For the text-containing cell, return its midpoint in (X, Y) coordinate format. 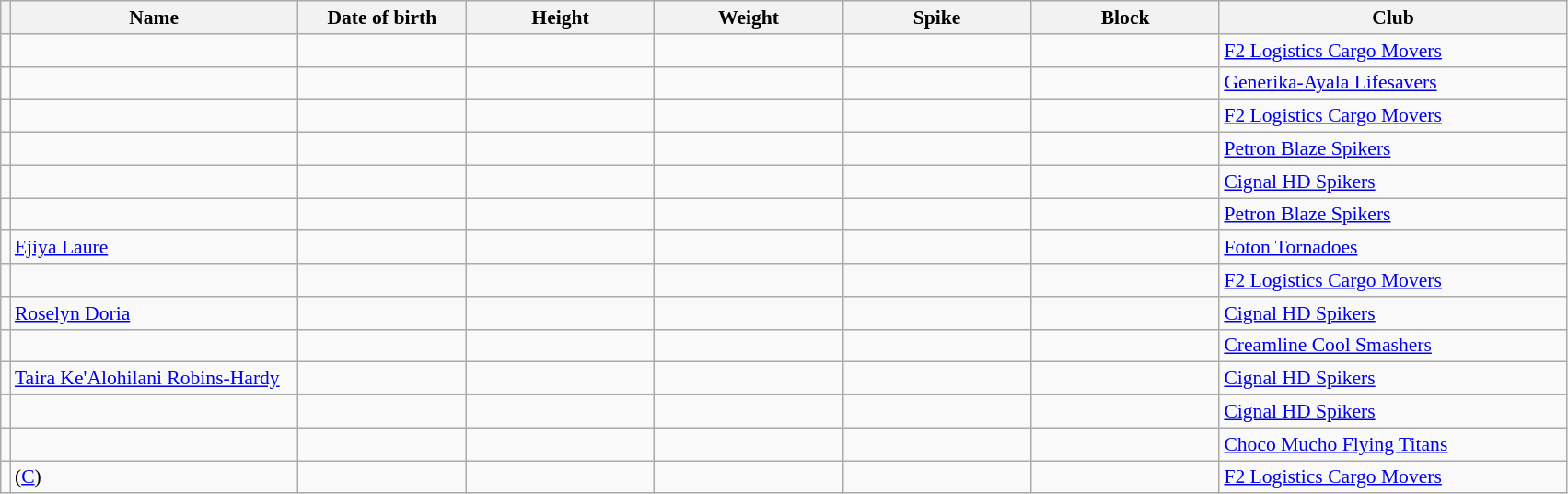
Taira Ke'Alohilani Robins-Hardy (155, 379)
Ejiya Laure (155, 248)
Block (1125, 18)
Name (155, 18)
Choco Mucho Flying Titans (1392, 444)
Height (560, 18)
Weight (749, 18)
Club (1392, 18)
Foton Tornadoes (1392, 248)
(C) (155, 477)
Spike (937, 18)
Date of birth (381, 18)
Roselyn Doria (155, 313)
Creamline Cool Smashers (1392, 346)
Generika-Ayala Lifesavers (1392, 83)
